Pinpoint the cell where the given text exists, returning its [X, Y] midpoint coordinate. 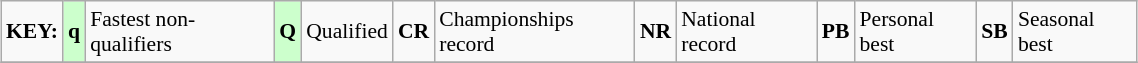
SB [994, 32]
Personal best [916, 32]
KEY: [32, 32]
Fastest non-qualifiers [180, 32]
Qualified [347, 32]
PB [836, 32]
Q [288, 32]
Championships record [534, 32]
National record [746, 32]
q [74, 32]
Seasonal best [1075, 32]
NR [656, 32]
CR [414, 32]
